For the text-containing cell, return its midpoint in [X, Y] coordinate format. 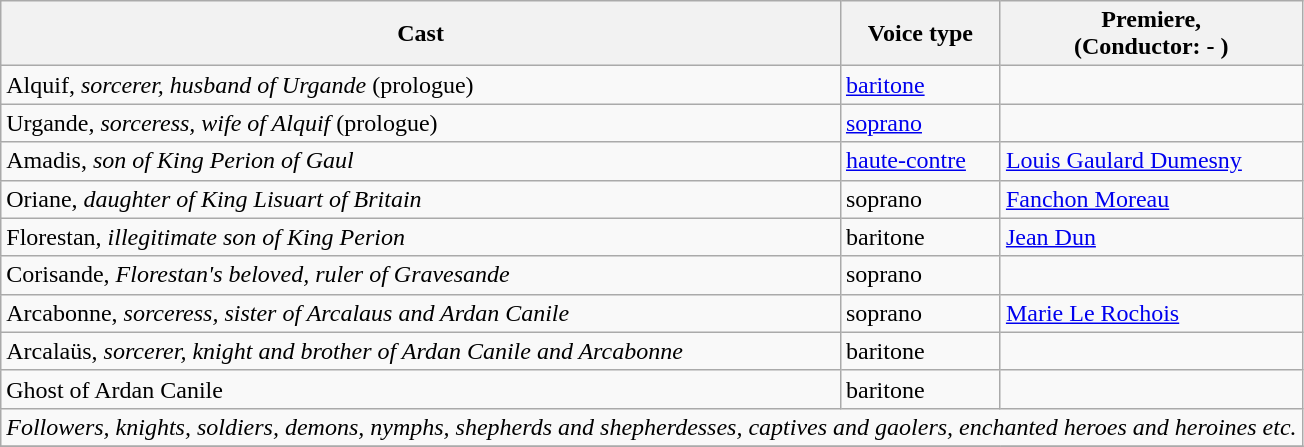
Jean Dun [1151, 237]
Arcalaüs, sorcerer, knight and brother of Ardan Canile and Arcabonne [421, 351]
Louis Gaulard Dumesny [1151, 161]
Marie Le Rochois [1151, 313]
Fanchon Moreau [1151, 199]
Cast [421, 34]
Amadis, son of King Perion of Gaul [421, 161]
Urgande, sorceress, wife of Alquif (prologue) [421, 123]
Florestan, illegitimate son of King Perion [421, 237]
Corisande, Florestan's beloved, ruler of Gravesande [421, 275]
haute-contre [920, 161]
Ghost of Ardan Canile [421, 389]
Premiere, (Conductor: - ) [1151, 34]
Oriane, daughter of King Lisuart of Britain [421, 199]
Voice type [920, 34]
Alquif, sorcerer, husband of Urgande (prologue) [421, 85]
Arcabonne, sorceress, sister of Arcalaus and Ardan Canile [421, 313]
Followers, knights, soldiers, demons, nymphs, shepherds and shepherdesses, captives and gaolers, enchanted heroes and heroines etc. [652, 427]
